Scan for the cell matching the given text and deliver its [x, y] coordinate at center. 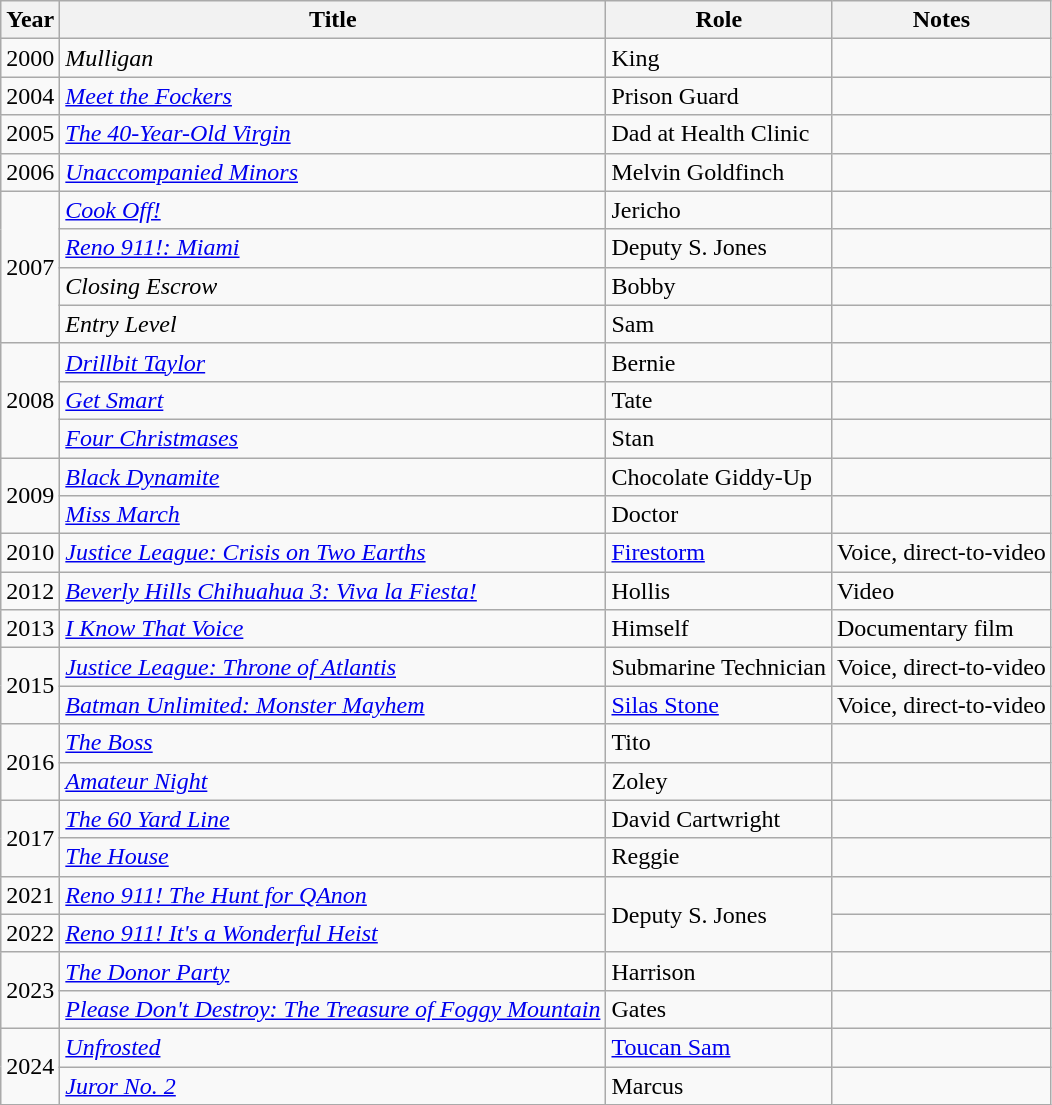
Silas Stone [719, 705]
Justice League: Crisis on Two Earths [333, 553]
2007 [30, 267]
Drillbit Taylor [333, 362]
2000 [30, 58]
Closing Escrow [333, 286]
Reno 911! The Hunt for QAnon [333, 895]
Title [333, 20]
Toucan Sam [719, 1047]
Unfrosted [333, 1047]
I Know That Voice [333, 629]
Juror No. 2 [333, 1085]
2016 [30, 762]
Submarine Technician [719, 667]
Reggie [719, 857]
Reno 911! It's a Wonderful Heist [333, 933]
The 60 Yard Line [333, 819]
Himself [719, 629]
Amateur Night [333, 781]
Beverly Hills Chihuahua 3: Viva la Fiesta! [333, 591]
Firestorm [719, 553]
Prison Guard [719, 96]
Mulligan [333, 58]
Gates [719, 1009]
2012 [30, 591]
Documentary film [941, 629]
Cook Off! [333, 210]
The Donor Party [333, 971]
2006 [30, 172]
2008 [30, 400]
2013 [30, 629]
Please Don't Destroy: The Treasure of Foggy Mountain [333, 1009]
Stan [719, 438]
Chocolate Giddy-Up [719, 477]
Sam [719, 324]
Reno 911!: Miami [333, 248]
Marcus [719, 1085]
2005 [30, 134]
Role [719, 20]
The House [333, 857]
Notes [941, 20]
2021 [30, 895]
The Boss [333, 743]
Video [941, 591]
Four Christmases [333, 438]
Bobby [719, 286]
Black Dynamite [333, 477]
Unaccompanied Minors [333, 172]
Miss March [333, 515]
Jericho [719, 210]
Harrison [719, 971]
Hollis [719, 591]
Entry Level [333, 324]
2017 [30, 838]
Dad at Health Clinic [719, 134]
Justice League: Throne of Atlantis [333, 667]
2024 [30, 1066]
Get Smart [333, 400]
Melvin Goldfinch [719, 172]
Doctor [719, 515]
Zoley [719, 781]
Bernie [719, 362]
Meet the Fockers [333, 96]
The 40-Year-Old Virgin [333, 134]
Tito [719, 743]
Tate [719, 400]
2004 [30, 96]
King [719, 58]
David Cartwright [719, 819]
2010 [30, 553]
2009 [30, 496]
2022 [30, 933]
Year [30, 20]
2015 [30, 686]
Batman Unlimited: Monster Mayhem [333, 705]
2023 [30, 990]
